Return (X, Y) of the center of cell containing provided text 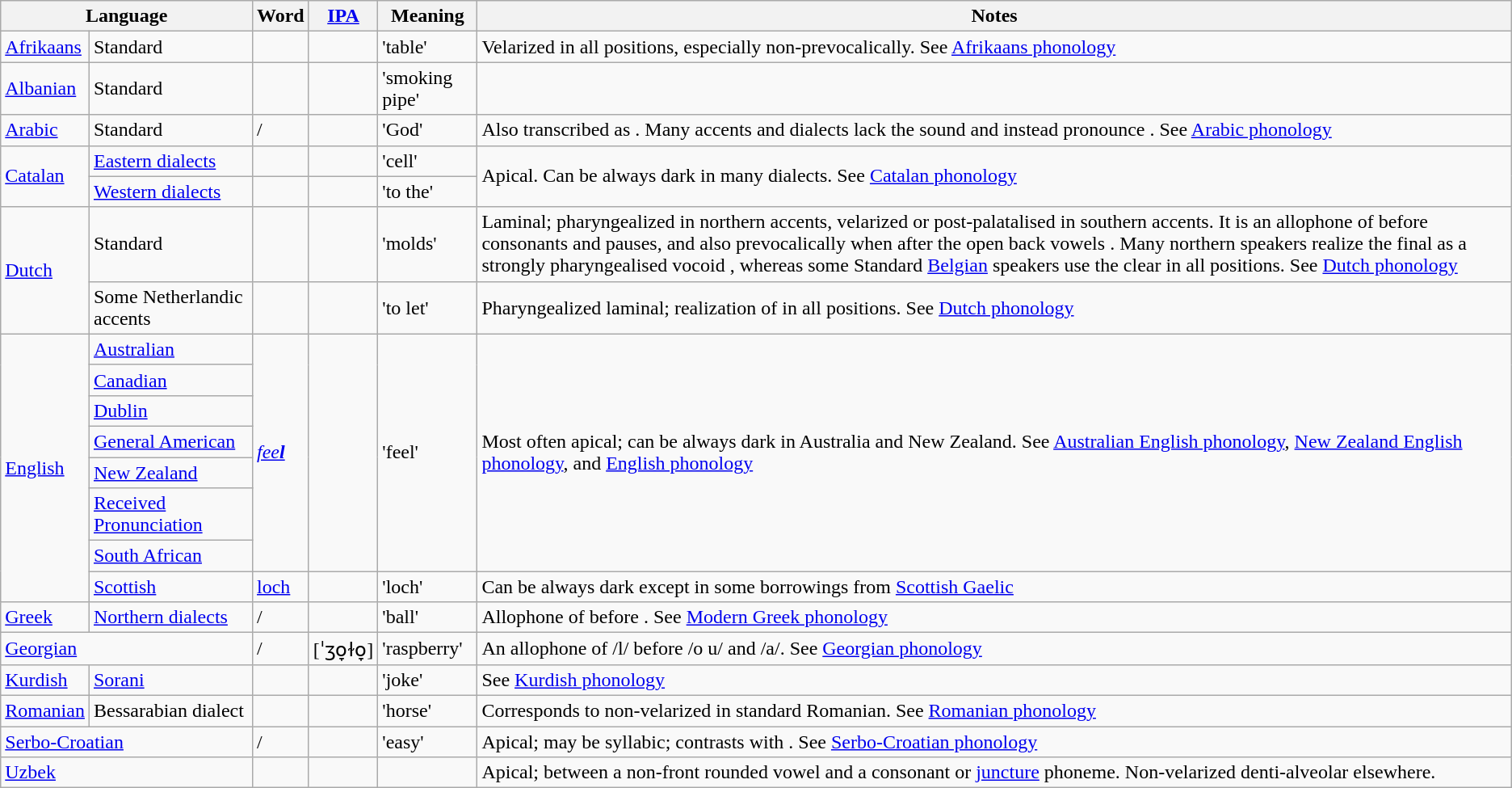
'to let' (428, 307)
Uzbek (127, 773)
Bessarabian dialect (170, 710)
Albanian (45, 89)
'easy' (428, 741)
loch (280, 587)
'horse' (428, 710)
'cell' (428, 161)
Pharyngealized laminal; realization of in all positions. See Dutch phonology (994, 307)
Sorani (170, 680)
Dublin (170, 411)
Received Pronunciation (170, 514)
Kurdish (45, 680)
Apical. Can be always dark in many dialects. See Catalan phonology (994, 176)
Arabic (45, 130)
Georgian (127, 649)
Northern dialects (170, 617)
'God' (428, 130)
feel (280, 453)
Afrikaans (45, 47)
Some Netherlandic accents (170, 307)
General American (170, 441)
Allophone of before . See Modern Greek phonology (994, 617)
Word (280, 16)
New Zealand (170, 473)
'molds' (428, 244)
'smoking pipe' (428, 89)
'raspberry' (428, 649)
Language (127, 16)
Apical; may be syllabic; contrasts with . See Serbo-Croatian phonology (994, 741)
Corresponds to non-velarized in standard Romanian. See Romanian phonology (994, 710)
'feel' (428, 453)
'ball' (428, 617)
Apical; between a non-front rounded vowel and a consonant or juncture phoneme. Non-velarized denti-alveolar elsewhere. (994, 773)
Catalan (45, 176)
Can be always dark except in some borrowings from Scottish Gaelic (994, 587)
Also transcribed as . Many accents and dialects lack the sound and instead pronounce . See Arabic phonology (994, 130)
Meaning (428, 16)
[ˈʒo̞ɫo̞] (343, 649)
Velarized in all positions, especially non-prevocalically. See Afrikaans phonology (994, 47)
Canadian (170, 380)
'to the' (428, 192)
'joke' (428, 680)
'table' (428, 47)
Eastern dialects (170, 161)
An allophone of /l/ before /o u/ and /a/. See Georgian phonology (994, 649)
Australian (170, 349)
Romanian (45, 710)
Notes (994, 16)
Greek (45, 617)
See Kurdish phonology (994, 680)
IPA (343, 16)
South African (170, 556)
English (45, 468)
Serbo-Croatian (127, 741)
Scottish (170, 587)
'loch' (428, 587)
Western dialects (170, 192)
Dutch (45, 270)
